Extract the (X, Y) coordinate from the center of the cell holding the provided text.  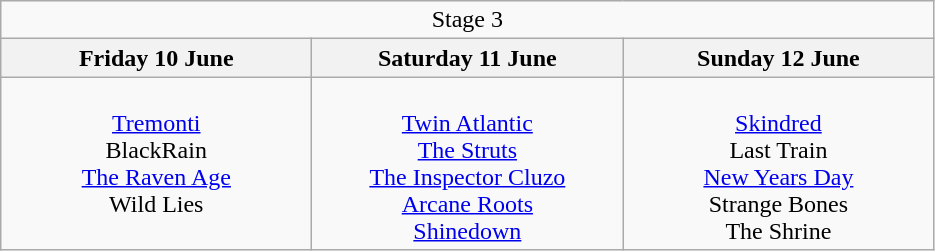
Friday 10 June (156, 58)
Saturday 11 June (468, 58)
Twin Atlantic The Struts The Inspector Cluzo Arcane Roots Shinedown (468, 164)
Skindred Last Train New Years Day Strange Bones The Shrine (778, 164)
Tremonti BlackRain The Raven Age Wild Lies (156, 164)
Stage 3 (468, 20)
Sunday 12 June (778, 58)
